Search for the cell housing the specified text and yield its (X, Y) center coordinate. 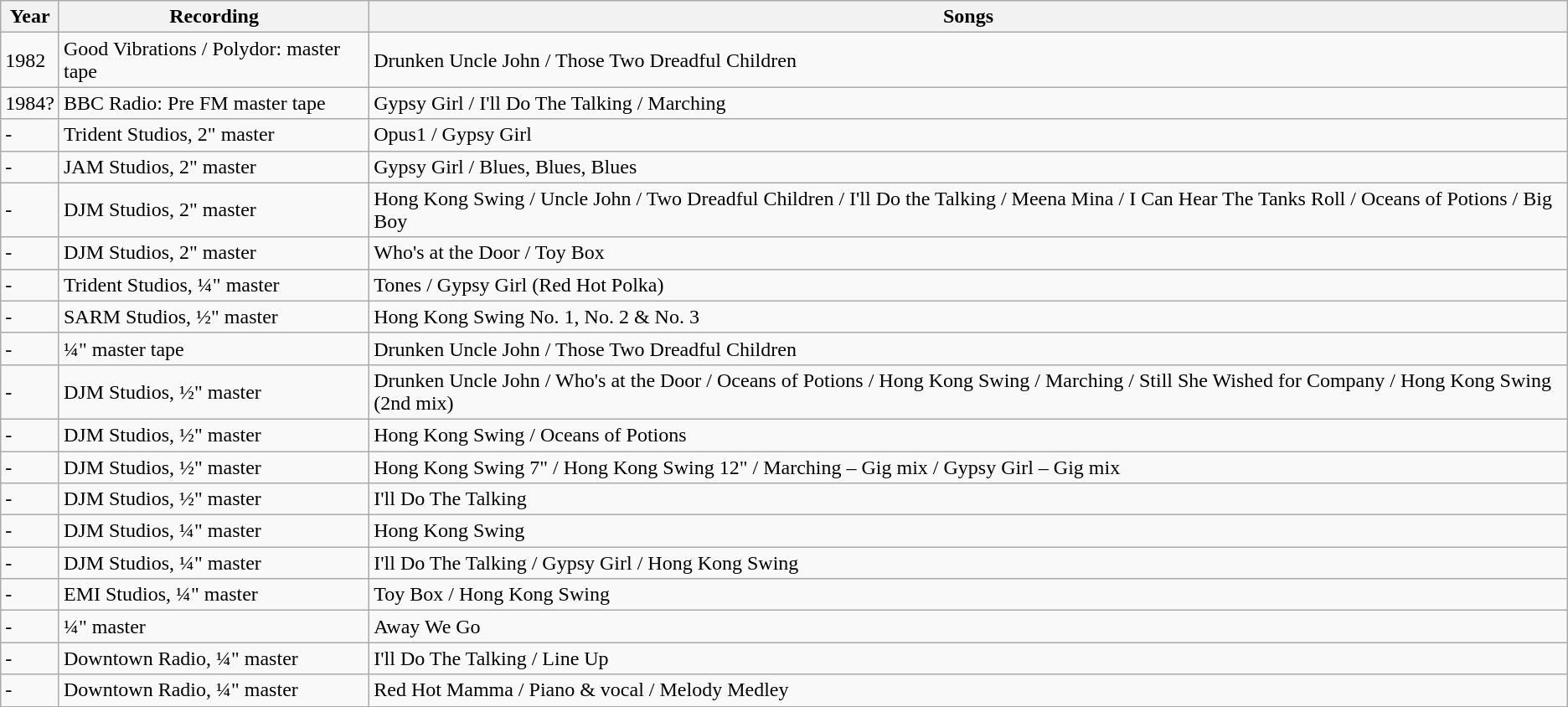
I'll Do The Talking (968, 499)
1984? (30, 103)
Opus1 / Gypsy Girl (968, 135)
Gypsy Girl / I'll Do The Talking / Marching (968, 103)
I'll Do The Talking / Gypsy Girl / Hong Kong Swing (968, 563)
Away We Go (968, 627)
Hong Kong Swing / Uncle John / Two Dreadful Children / I'll Do the Talking / Meena Mina / I Can Hear The Tanks Roll / Oceans of Potions / Big Boy (968, 209)
Tones / Gypsy Girl (Red Hot Polka) (968, 285)
Hong Kong Swing (968, 531)
Year (30, 17)
Trident Studios, 2" master (214, 135)
¼" master (214, 627)
BBC Radio: Pre FM master tape (214, 103)
Hong Kong Swing 7" / Hong Kong Swing 12" / Marching – Gig mix / Gypsy Girl – Gig mix (968, 467)
Trident Studios, ¼" master (214, 285)
JAM Studios, 2" master (214, 167)
¼" master tape (214, 348)
1982 (30, 60)
SARM Studios, ½" master (214, 317)
Gypsy Girl / Blues, Blues, Blues (968, 167)
Hong Kong Swing / Oceans of Potions (968, 435)
Toy Box / Hong Kong Swing (968, 595)
Drunken Uncle John / Who's at the Door / Oceans of Potions / Hong Kong Swing / Marching / Still She Wished for Company / Hong Kong Swing (2nd mix) (968, 392)
Red Hot Mamma / Piano & vocal / Melody Medley (968, 690)
Songs (968, 17)
Good Vibrations / Polydor: master tape (214, 60)
Recording (214, 17)
EMI Studios, ¼" master (214, 595)
Hong Kong Swing No. 1, No. 2 & No. 3 (968, 317)
I'll Do The Talking / Line Up (968, 658)
Who's at the Door / Toy Box (968, 253)
